Extract the (x, y) coordinate from the center of the cell holding the provided text.  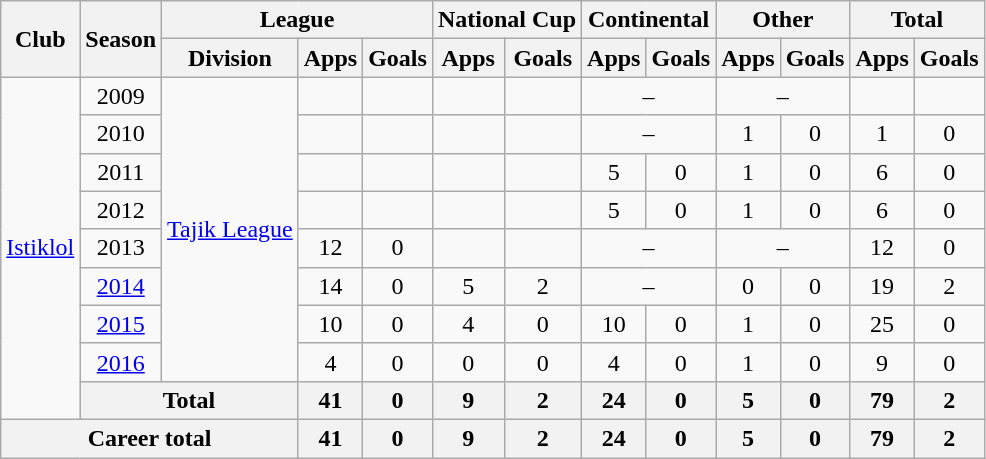
25 (882, 324)
League (298, 20)
Other (783, 20)
Division (230, 58)
Istiklol (40, 248)
2010 (121, 134)
Club (40, 39)
2016 (121, 362)
Career total (150, 438)
National Cup (506, 20)
Tajik League (230, 229)
2011 (121, 172)
14 (330, 286)
Continental (649, 20)
2009 (121, 96)
2012 (121, 210)
Season (121, 39)
2014 (121, 286)
2013 (121, 248)
2015 (121, 324)
19 (882, 286)
